Provide the (x, y) coordinate of the cell's center where the given text is located.  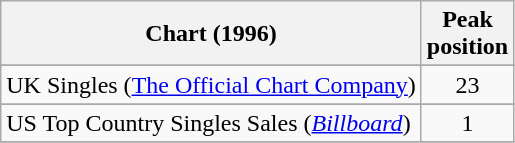
UK Singles (The Official Chart Company) (212, 85)
US Top Country Singles Sales (Billboard) (212, 123)
Chart (1996) (212, 34)
1 (467, 123)
23 (467, 85)
Peakposition (467, 34)
